For the text-containing cell, return its midpoint in (X, Y) coordinate format. 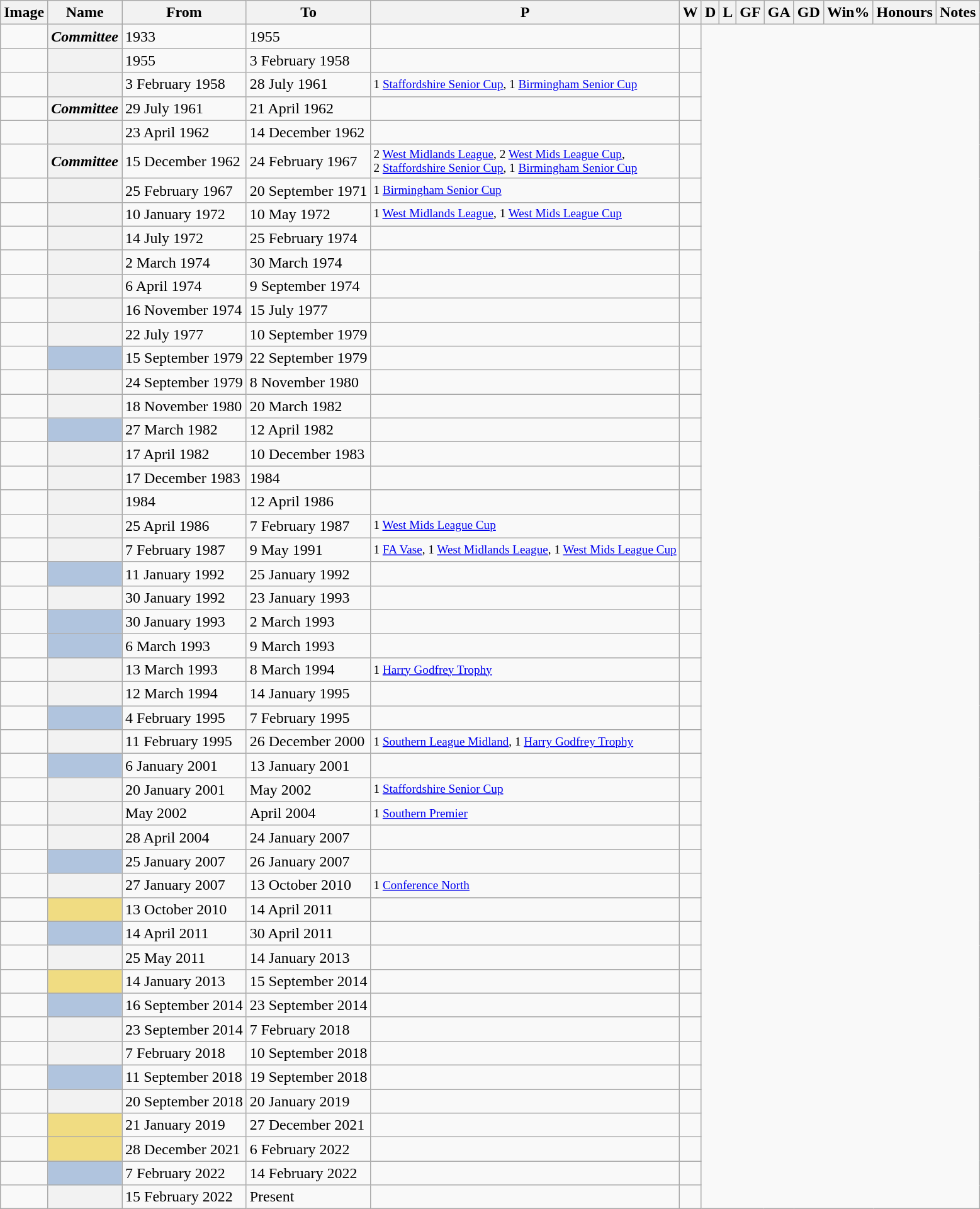
14 July 1972 (184, 238)
1 Harry Godfrey Trophy (525, 670)
20 March 1982 (308, 406)
10 December 1983 (308, 454)
27 December 2021 (308, 1125)
GF (750, 13)
10 September 2018 (308, 1053)
12 April 1986 (308, 502)
1 West Midlands League, 1 West Mids League Cup (525, 214)
28 December 2021 (184, 1149)
1 Birmingham Senior Cup (525, 190)
6 February 2022 (308, 1149)
15 February 2022 (184, 1197)
30 April 2011 (308, 933)
24 September 1979 (184, 382)
30 March 1974 (308, 262)
19 September 2018 (308, 1077)
25 January 2007 (184, 861)
27 January 2007 (184, 885)
April 2004 (308, 814)
15 September 2014 (308, 981)
To (308, 13)
23 January 1993 (308, 598)
Name (85, 13)
20 January 2019 (308, 1101)
Image (24, 13)
20 September 1971 (308, 190)
11 January 1992 (184, 574)
25 May 2011 (184, 957)
10 September 1979 (308, 334)
8 March 1994 (308, 670)
7 February 1995 (308, 718)
28 July 1961 (308, 84)
Notes (957, 13)
16 September 2014 (184, 1005)
14 December 1962 (308, 132)
13 March 1993 (184, 670)
Present (308, 1197)
15 September 1979 (184, 358)
6 March 1993 (184, 645)
25 January 1992 (308, 574)
L (728, 13)
27 March 1982 (184, 430)
GA (779, 13)
8 November 1980 (308, 382)
1 FA Vase, 1 West Midlands League, 1 West Mids League Cup (525, 550)
25 February 1974 (308, 238)
25 February 1967 (184, 190)
13 January 2001 (308, 766)
2 West Midlands League, 2 West Mids League Cup,2 Staffordshire Senior Cup, 1 Birmingham Senior Cup (525, 161)
12 April 1982 (308, 430)
1933 (184, 37)
6 January 2001 (184, 766)
9 May 1991 (308, 550)
26 January 2007 (308, 861)
28 April 2004 (184, 837)
15 December 1962 (184, 161)
30 January 1992 (184, 598)
14 February 2022 (308, 1173)
18 November 1980 (184, 406)
From (184, 13)
10 May 1972 (308, 214)
D (710, 13)
25 April 1986 (184, 526)
2 March 1993 (308, 622)
1 Southern Premier (525, 814)
22 July 1977 (184, 334)
9 March 1993 (308, 645)
20 January 2001 (184, 790)
16 November 1974 (184, 310)
29 July 1961 (184, 108)
21 January 2019 (184, 1125)
15 July 1977 (308, 310)
24 January 2007 (308, 837)
Win% (848, 13)
1 Conference North (525, 885)
21 April 1962 (308, 108)
1 Staffordshire Senior Cup, 1 Birmingham Senior Cup (525, 84)
9 September 1974 (308, 287)
Honours (904, 13)
10 January 1972 (184, 214)
1 Staffordshire Senior Cup (525, 790)
30 January 1993 (184, 622)
14 January 1995 (308, 694)
11 September 2018 (184, 1077)
17 December 1983 (184, 478)
6 April 1974 (184, 287)
7 February 2022 (184, 1173)
26 December 2000 (308, 742)
1 West Mids League Cup (525, 526)
W (690, 13)
2 March 1974 (184, 262)
17 April 1982 (184, 454)
12 March 1994 (184, 694)
20 September 2018 (184, 1101)
24 February 1967 (308, 161)
1 Southern League Midland, 1 Harry Godfrey Trophy (525, 742)
11 February 1995 (184, 742)
22 September 1979 (308, 358)
P (525, 13)
4 February 1995 (184, 718)
GD (808, 13)
23 April 1962 (184, 132)
